Locate the cell with the specified text and output its (x, y) center coordinate. 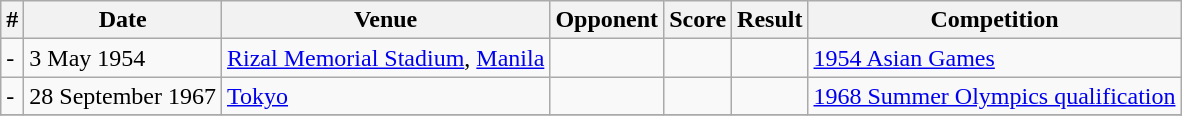
# (12, 20)
Competition (994, 20)
1954 Asian Games (994, 58)
3 May 1954 (123, 58)
Result (770, 20)
Rizal Memorial Stadium, Manila (386, 58)
Score (698, 20)
Tokyo (386, 96)
28 September 1967 (123, 96)
1968 Summer Olympics qualification (994, 96)
Opponent (607, 20)
Date (123, 20)
Venue (386, 20)
